From the cell containing the given text, extract its center point as (x, y) coordinate. 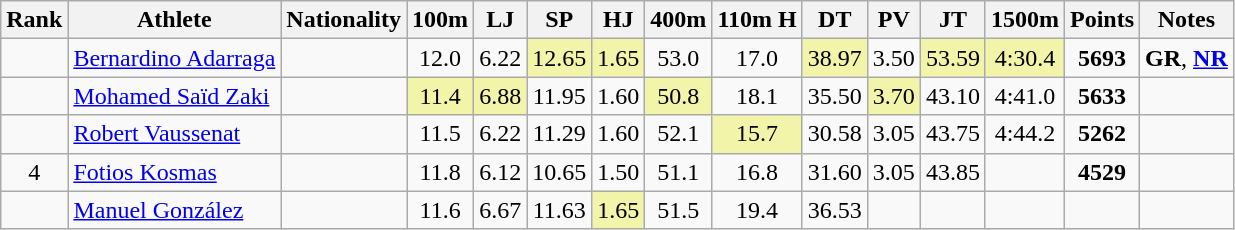
5633 (1102, 96)
12.65 (560, 58)
43.75 (952, 134)
PV (894, 20)
17.0 (757, 58)
53.0 (678, 58)
11.6 (440, 210)
4:41.0 (1024, 96)
35.50 (834, 96)
Fotios Kosmas (174, 172)
4529 (1102, 172)
30.58 (834, 134)
3.70 (894, 96)
6.12 (500, 172)
16.8 (757, 172)
3.50 (894, 58)
Manuel González (174, 210)
4:44.2 (1024, 134)
Notes (1187, 20)
Bernardino Adarraga (174, 58)
HJ (618, 20)
6.67 (500, 210)
6.88 (500, 96)
10.65 (560, 172)
1500m (1024, 20)
53.59 (952, 58)
36.53 (834, 210)
LJ (500, 20)
Points (1102, 20)
GR, NR (1187, 58)
31.60 (834, 172)
11.63 (560, 210)
43.10 (952, 96)
51.5 (678, 210)
38.97 (834, 58)
110m H (757, 20)
4 (34, 172)
Robert Vaussenat (174, 134)
5693 (1102, 58)
Rank (34, 20)
52.1 (678, 134)
JT (952, 20)
19.4 (757, 210)
11.5 (440, 134)
15.7 (757, 134)
Nationality (344, 20)
1.50 (618, 172)
11.95 (560, 96)
Athlete (174, 20)
18.1 (757, 96)
Mohamed Saïd Zaki (174, 96)
400m (678, 20)
4:30.4 (1024, 58)
11.4 (440, 96)
11.29 (560, 134)
11.8 (440, 172)
51.1 (678, 172)
100m (440, 20)
SP (560, 20)
DT (834, 20)
12.0 (440, 58)
50.8 (678, 96)
43.85 (952, 172)
5262 (1102, 134)
